Detect which cell encompasses the target text, then output its [x, y] center coordinate. 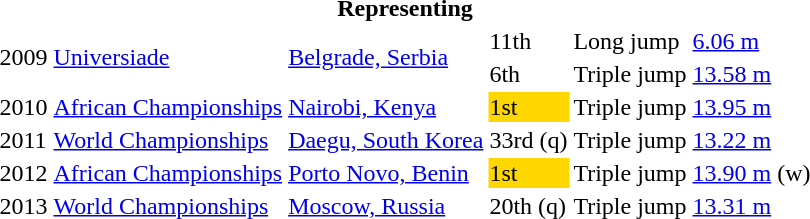
World Championships [168, 140]
33rd (q) [528, 140]
11th [528, 41]
Porto Novo, Benin [386, 173]
Daegu, South Korea [386, 140]
Belgrade, Serbia [386, 58]
6th [528, 74]
Long jump [630, 41]
Nairobi, Kenya [386, 107]
Universiade [168, 58]
